Search for the cell housing the specified text and yield its [x, y] center coordinate. 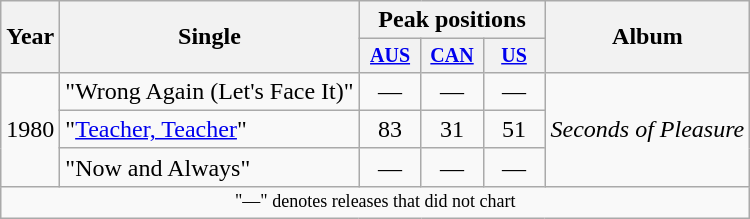
AUS [390, 56]
1980 [30, 129]
31 [452, 129]
83 [390, 129]
Peak positions [452, 20]
Seconds of Pleasure [648, 129]
US [514, 56]
"—" denotes releases that did not chart [376, 202]
"Wrong Again (Let's Face It)" [210, 91]
CAN [452, 56]
"Now and Always" [210, 167]
51 [514, 129]
Single [210, 37]
Year [30, 37]
Album [648, 37]
"Teacher, Teacher" [210, 129]
